Scan for the cell matching the given text and deliver its [x, y] coordinate at center. 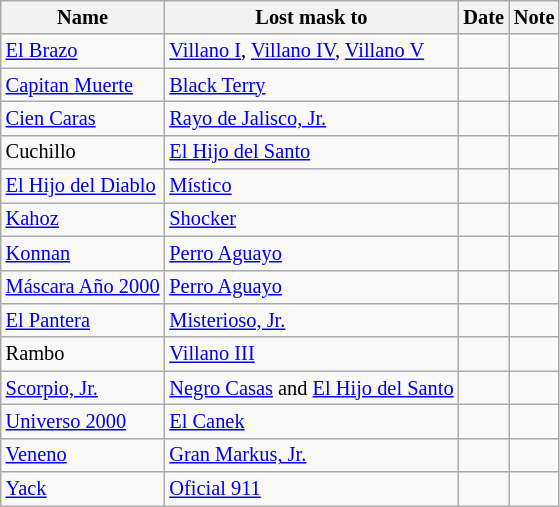
Lost mask to [311, 17]
Misterioso, Jr. [311, 320]
Date [483, 17]
Note [534, 17]
Name [83, 17]
Negro Casas and El Hijo del Santo [311, 388]
El Brazo [83, 51]
Villano I, Villano IV, Villano V [311, 51]
El Hijo del Santo [311, 152]
El Hijo del Diablo [83, 186]
Gran Markus, Jr. [311, 455]
Cuchillo [83, 152]
Oficial 911 [311, 489]
Rayo de Jalisco, Jr. [311, 118]
Universo 2000 [83, 421]
Shocker [311, 219]
Kahoz [83, 219]
Scorpio, Jr. [83, 388]
Místico [311, 186]
Black Terry [311, 85]
El Canek [311, 421]
Villano III [311, 354]
Veneno [83, 455]
Máscara Año 2000 [83, 287]
Yack [83, 489]
Rambo [83, 354]
Cien Caras [83, 118]
El Pantera [83, 320]
Konnan [83, 253]
Capitan Muerte [83, 85]
